From the cell containing the given text, extract its center point as [x, y] coordinate. 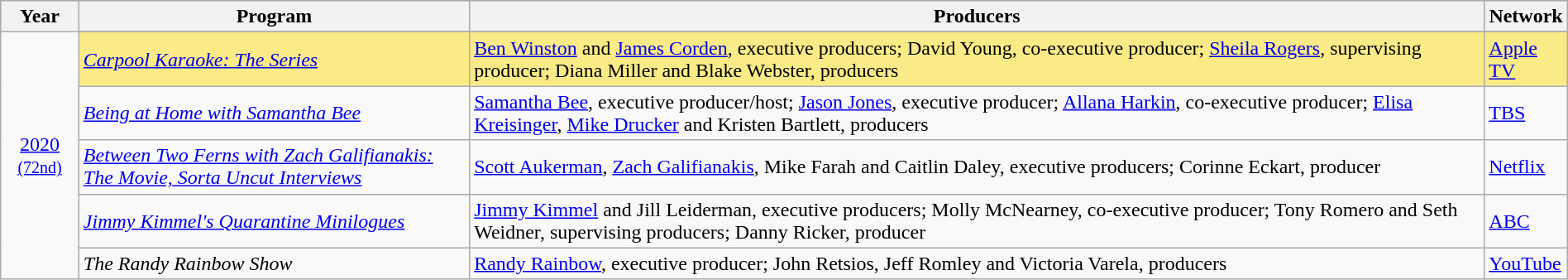
Year [40, 17]
Network [1526, 17]
Being at Home with Samantha Bee [274, 113]
Apple TV [1526, 60]
Jimmy Kimmel's Quarantine Minilogues [274, 220]
Producers [978, 17]
Netflix [1526, 167]
Scott Aukerman, Zach Galifianakis, Mike Farah and Caitlin Daley, executive producers; Corinne Eckart, producer [978, 167]
Between Two Ferns with Zach Galifianakis: The Movie, Sorta Uncut Interviews [274, 167]
YouTube [1526, 263]
ABC [1526, 220]
2020(72nd) [40, 156]
TBS [1526, 113]
Program [274, 17]
Carpool Karaoke: The Series [274, 60]
The Randy Rainbow Show [274, 263]
Randy Rainbow, executive producer; John Retsios, Jeff Romley and Victoria Varela, producers [978, 263]
